Extract the [x, y] coordinate from the center of the cell holding the provided text.  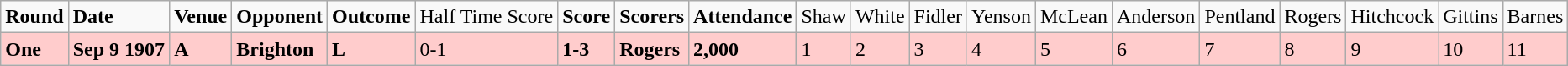
Venue [201, 17]
11 [1535, 49]
One [34, 49]
10 [1471, 49]
Half Time Score [487, 17]
6 [1155, 49]
McLean [1074, 17]
9 [1392, 49]
Barnes [1535, 17]
Sep 9 1907 [118, 49]
White [880, 17]
Outcome [371, 17]
4 [1001, 49]
Fidler [938, 17]
5 [1074, 49]
Pentland [1240, 17]
Score [587, 17]
Anderson [1155, 17]
7 [1240, 49]
Shaw [823, 17]
1 [823, 49]
2 [880, 49]
Attendance [743, 17]
0-1 [487, 49]
1-3 [587, 49]
Brighton [280, 49]
A [201, 49]
Gittins [1471, 17]
2,000 [743, 49]
Round [34, 17]
Hitchcock [1392, 17]
3 [938, 49]
8 [1313, 49]
Date [118, 17]
Scorers [652, 17]
Yenson [1001, 17]
Opponent [280, 17]
L [371, 49]
